Scan for the cell matching the given text and deliver its (x, y) coordinate at center. 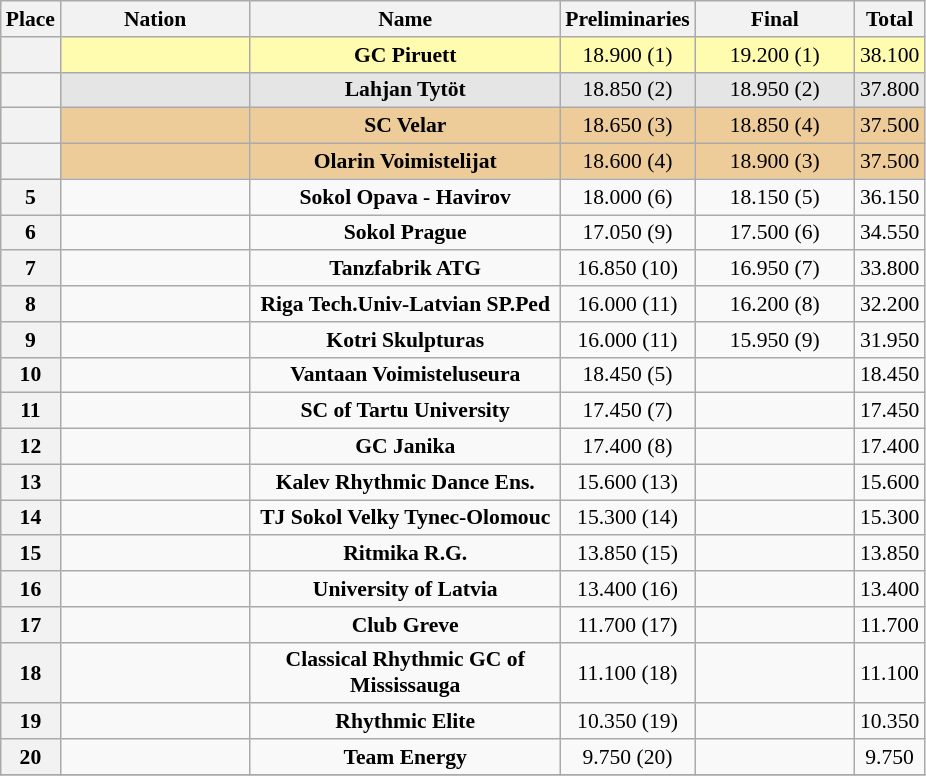
15.950 (9) (775, 340)
Olarin Voimistelijat (405, 162)
18.450 (890, 375)
15.300 (14) (627, 518)
18 (30, 672)
6 (30, 233)
Place (30, 19)
18.850 (2) (627, 90)
17.450 (890, 411)
Club Greve (405, 625)
Final (775, 19)
University of Latvia (405, 589)
15.600 (890, 482)
16.950 (7) (775, 269)
13.400 (890, 589)
10.350 (890, 722)
10.350 (19) (627, 722)
19.200 (1) (775, 55)
12 (30, 447)
10 (30, 375)
31.950 (890, 340)
11.700 (890, 625)
Nation (155, 19)
GC Janika (405, 447)
20 (30, 757)
17.450 (7) (627, 411)
17.500 (6) (775, 233)
18.900 (1) (627, 55)
Total (890, 19)
8 (30, 304)
34.550 (890, 233)
Name (405, 19)
Lahjan Tytöt (405, 90)
19 (30, 722)
18.850 (4) (775, 126)
17.400 (890, 447)
11.700 (17) (627, 625)
11.100 (890, 672)
16.850 (10) (627, 269)
17 (30, 625)
37.800 (890, 90)
11 (30, 411)
Classical Rhythmic GC of Mississauga (405, 672)
SC Velar (405, 126)
17.400 (8) (627, 447)
32.200 (890, 304)
18.000 (6) (627, 197)
9.750 (890, 757)
Kalev Rhythmic Dance Ens. (405, 482)
SC of Tartu University (405, 411)
Sokol Prague (405, 233)
17.050 (9) (627, 233)
13 (30, 482)
TJ Sokol Velky Tynec-Olomouc (405, 518)
13.850 (890, 554)
18.950 (2) (775, 90)
18.150 (5) (775, 197)
36.150 (890, 197)
18.900 (3) (775, 162)
Team Energy (405, 757)
7 (30, 269)
16.200 (8) (775, 304)
13.850 (15) (627, 554)
14 (30, 518)
13.400 (16) (627, 589)
Preliminaries (627, 19)
Riga Tech.Univ-Latvian SP.Ped (405, 304)
Tanzfabrik ATG (405, 269)
Ritmika R.G. (405, 554)
9.750 (20) (627, 757)
33.800 (890, 269)
18.450 (5) (627, 375)
38.100 (890, 55)
11.100 (18) (627, 672)
9 (30, 340)
15 (30, 554)
Sokol Opava - Havirov (405, 197)
15.600 (13) (627, 482)
Vantaan Voimisteluseura (405, 375)
18.650 (3) (627, 126)
Kotri Skulpturas (405, 340)
Rhythmic Elite (405, 722)
5 (30, 197)
GC Piruett (405, 55)
15.300 (890, 518)
18.600 (4) (627, 162)
16 (30, 589)
